Return (x, y) of the center of cell containing provided text 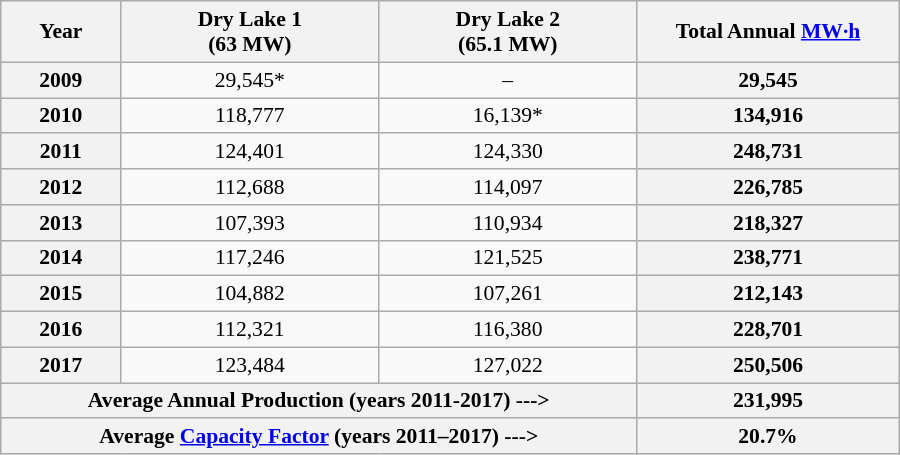
218,327 (768, 223)
231,995 (768, 401)
2009 (61, 80)
124,401 (250, 152)
2015 (61, 294)
2010 (61, 116)
238,771 (768, 258)
Dry Lake 1(63 MW) (250, 32)
Total Annual MW·h (768, 32)
124,330 (508, 152)
127,022 (508, 365)
226,785 (768, 187)
2011 (61, 152)
110,934 (508, 223)
107,393 (250, 223)
20.7% (768, 437)
2017 (61, 365)
112,688 (250, 187)
Average Annual Production (years 2011-2017) ---> (319, 401)
Year (61, 32)
Average Capacity Factor (years 2011–2017) ---> (319, 437)
248,731 (768, 152)
2012 (61, 187)
29,545 (768, 80)
118,777 (250, 116)
114,097 (508, 187)
2016 (61, 330)
16,139* (508, 116)
112,321 (250, 330)
134,916 (768, 116)
212,143 (768, 294)
Dry Lake 2(65.1 MW) (508, 32)
123,484 (250, 365)
116,380 (508, 330)
121,525 (508, 258)
– (508, 80)
107,261 (508, 294)
250,506 (768, 365)
29,545* (250, 80)
117,246 (250, 258)
104,882 (250, 294)
228,701 (768, 330)
2014 (61, 258)
2013 (61, 223)
